Detect which cell encompasses the target text, then output its (x, y) center coordinate. 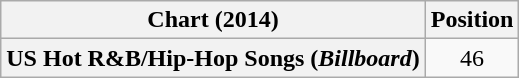
46 (472, 58)
Chart (2014) (213, 20)
US Hot R&B/Hip-Hop Songs (Billboard) (213, 58)
Position (472, 20)
